Detect which cell encompasses the target text, then output its (X, Y) center coordinate. 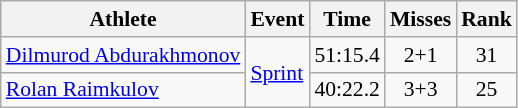
25 (486, 90)
Event (277, 19)
Rank (486, 19)
2+1 (420, 55)
Dilmurod Abdurakhmonov (124, 55)
Misses (420, 19)
Rolan Raimkulov (124, 90)
40:22.2 (346, 90)
Sprint (277, 72)
31 (486, 55)
Time (346, 19)
51:15.4 (346, 55)
3+3 (420, 90)
Athlete (124, 19)
